For the text-containing cell, return its midpoint in (x, y) coordinate format. 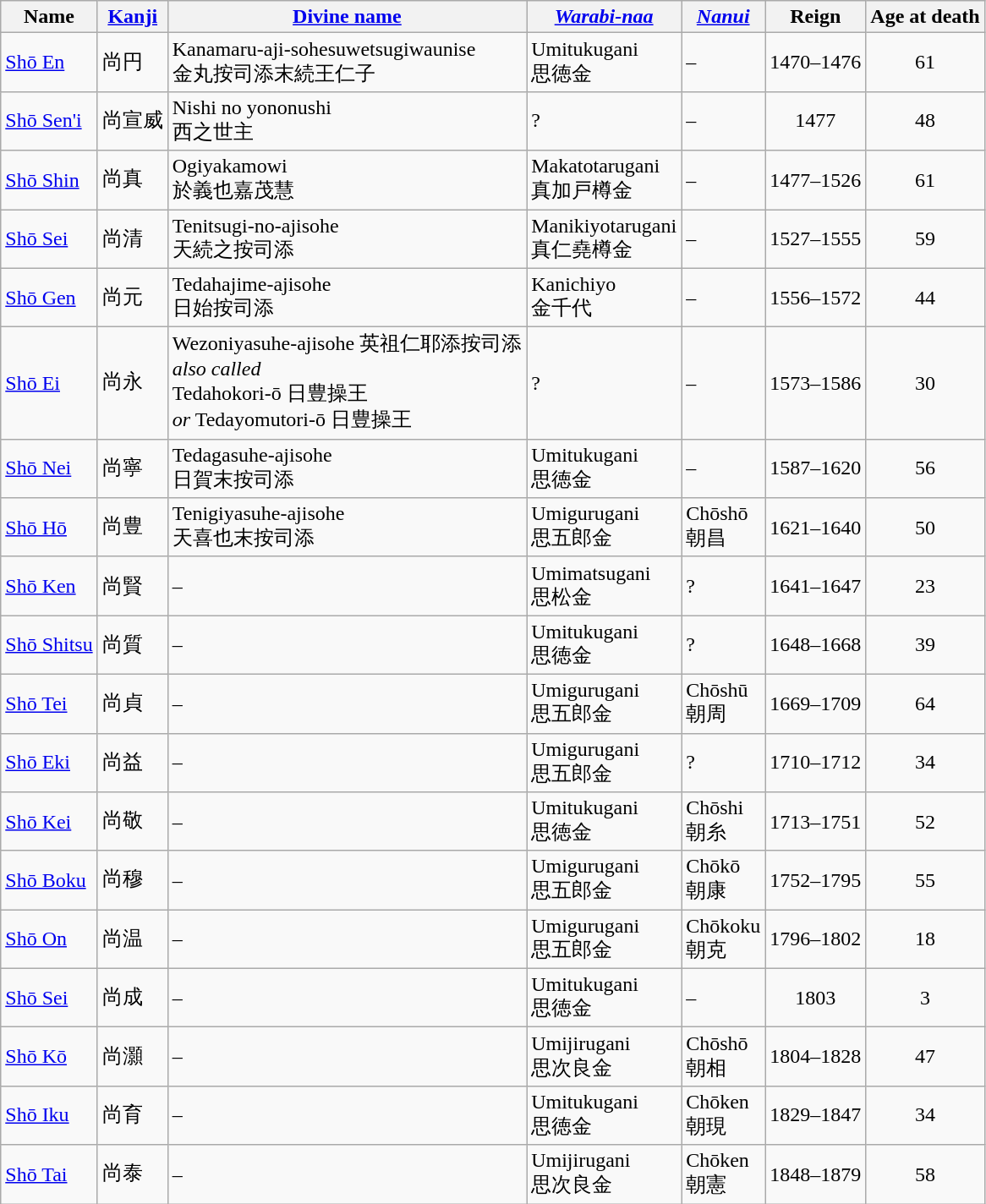
59 (925, 239)
尚元 (132, 298)
尚質 (132, 645)
尚灝 (132, 1057)
Chōken朝現 (724, 1115)
尚育 (132, 1115)
1587–1620 (815, 468)
Shō Iku (49, 1115)
1641–1647 (815, 586)
Chōshō朝昌 (724, 528)
Shō Kō (49, 1057)
23 (925, 586)
Shō Kei (49, 822)
1477–1526 (815, 180)
30 (925, 384)
1710–1712 (815, 763)
尚賢 (132, 586)
Nishi no yononushi西之世主 (347, 121)
Shō Nei (49, 468)
1796–1802 (815, 939)
Tenitsugi-no-ajisohe天続之按司添 (347, 239)
Shō Hō (49, 528)
1804–1828 (815, 1057)
尚敬 (132, 822)
1829–1847 (815, 1115)
1573–1586 (815, 384)
Chōken朝憲 (724, 1174)
64 (925, 703)
Makatotarugani真加戸樽金 (604, 180)
Shō On (49, 939)
1669–1709 (815, 703)
Shō Tai (49, 1174)
Shō Gen (49, 298)
1848–1879 (815, 1174)
Chōkoku朝克 (724, 939)
尚清 (132, 239)
1470–1476 (815, 63)
Nanui (724, 17)
Shō Shitsu (49, 645)
尚宣威 (132, 121)
1556–1572 (815, 298)
Chōshū朝周 (724, 703)
尚寧 (132, 468)
39 (925, 645)
1477 (815, 121)
尚泰 (132, 1174)
Ogiyakamowi於義也嘉茂慧 (347, 180)
Kanamaru-aji-sohesuwetsugiwaunise金丸按司添末続王仁子 (347, 63)
1713–1751 (815, 822)
尚円 (132, 63)
1527–1555 (815, 239)
尚貞 (132, 703)
Shō Boku (49, 880)
Shō Eki (49, 763)
Kanji (132, 17)
Shō Tei (49, 703)
尚成 (132, 998)
47 (925, 1057)
Chōkō朝康 (724, 880)
尚永 (132, 384)
尚真 (132, 180)
56 (925, 468)
尚豊 (132, 528)
Umimatsugani思松金 (604, 586)
Tedagasuhe-ajisohe日賀末按司添 (347, 468)
52 (925, 822)
Age at death (925, 17)
Tedahajime-ajisohe日始按司添 (347, 298)
Shō Sen'i (49, 121)
1752–1795 (815, 880)
Chōshō朝相 (724, 1057)
1648–1668 (815, 645)
Shō Ken (49, 586)
Tenigiyasuhe-ajisohe天喜也末按司添 (347, 528)
Wezoniyasuhe-ajisohe 英祖仁耶添按司添also calledTedahokori-ō 日豊操王or Tedayomutori-ō 日豊操王 (347, 384)
Reign (815, 17)
Shō Ei (49, 384)
尚益 (132, 763)
Divine name (347, 17)
50 (925, 528)
Name (49, 17)
1621–1640 (815, 528)
Kanichiyo金千代 (604, 298)
尚穆 (132, 880)
55 (925, 880)
Manikiyotarugani真仁堯樽金 (604, 239)
18 (925, 939)
3 (925, 998)
48 (925, 121)
1803 (815, 998)
Shō Shin (49, 180)
58 (925, 1174)
Warabi-naa (604, 17)
Shō En (49, 63)
尚温 (132, 939)
Chōshi朝糸 (724, 822)
44 (925, 298)
